For the text-containing cell, return its midpoint in [X, Y] coordinate format. 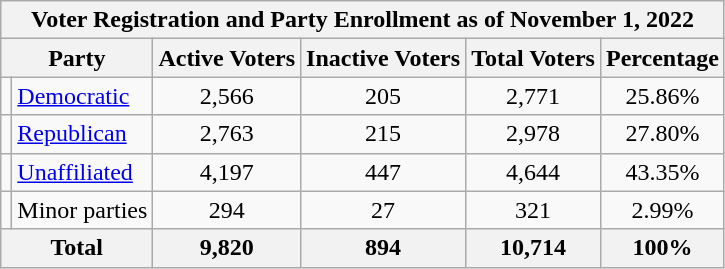
100% [662, 248]
2,978 [534, 134]
215 [384, 134]
Republican [82, 134]
Minor parties [82, 210]
205 [384, 96]
10,714 [534, 248]
Total [77, 248]
894 [384, 248]
25.86% [662, 96]
447 [384, 172]
Total Voters [534, 58]
Unaffiliated [82, 172]
4,644 [534, 172]
2.99% [662, 210]
27 [384, 210]
4,197 [227, 172]
Inactive Voters [384, 58]
321 [534, 210]
Active Voters [227, 58]
2,763 [227, 134]
Party [77, 58]
Voter Registration and Party Enrollment as of November 1, 2022 [363, 20]
2,566 [227, 96]
2,771 [534, 96]
294 [227, 210]
9,820 [227, 248]
43.35% [662, 172]
Democratic [82, 96]
Percentage [662, 58]
27.80% [662, 134]
